From the cell containing the given text, extract its center point as (x, y) coordinate. 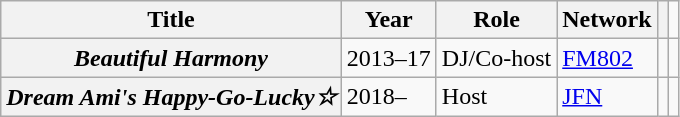
DJ/Co-host (496, 58)
Beautiful Harmony (171, 58)
JFN (607, 97)
FM802 (607, 58)
Host (496, 97)
Year (388, 20)
2013–17 (388, 58)
Role (496, 20)
Dream Ami's Happy-Go-Lucky☆ (171, 97)
Title (171, 20)
Network (607, 20)
2018– (388, 97)
